Scan for the cell matching the given text and deliver its [x, y] coordinate at center. 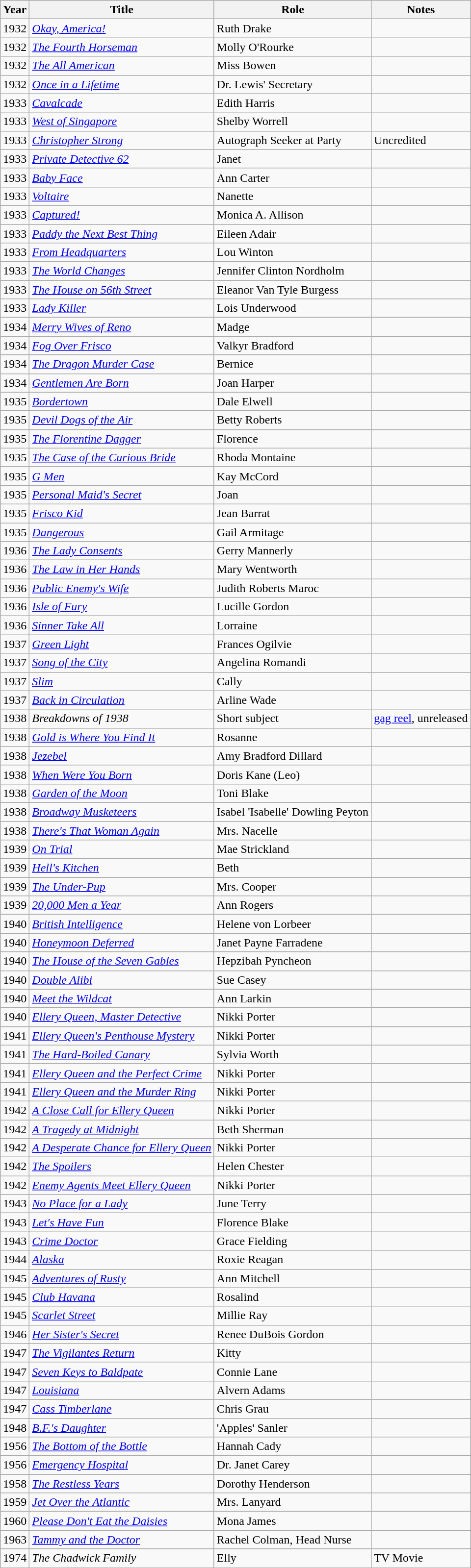
Ellery Queen and the Perfect Crime [122, 1073]
gag reel, unreleased [421, 719]
Monica A. Allison [292, 215]
The Under-Pup [122, 887]
Title [122, 10]
British Intelligence [122, 924]
Tammy and the Doctor [122, 1540]
Gold is Where You Find It [122, 737]
West of Singapore [122, 122]
The Spoilers [122, 1167]
Doris Kane (Leo) [292, 774]
Dale Elwell [292, 401]
Dr. Janet Carey [292, 1465]
Ann Mitchell [292, 1278]
Lorraine [292, 625]
Arline Wade [292, 700]
1963 [15, 1540]
Merry Wives of Reno [122, 327]
Miss Bowen [292, 66]
Grace Fielding [292, 1241]
Eileen Adair [292, 234]
Autograph Seeker at Party [292, 140]
Double Alibi [122, 980]
Christopher Strong [122, 140]
Kitty [292, 1353]
Valkyr Bradford [292, 346]
Okay, America! [122, 28]
Edith Harris [292, 103]
The House of the Seven Gables [122, 961]
Jennifer Clinton Nordholm [292, 271]
Lucille Gordon [292, 607]
Short subject [292, 719]
Uncredited [421, 140]
Ellery Queen, Master Detective [122, 1017]
The House on 56th Street [122, 290]
Ellery Queen's Penthouse Mystery [122, 1036]
Kay McCord [292, 476]
Cass Timberlane [122, 1409]
Hell's Kitchen [122, 868]
A Close Call for Ellery Queen [122, 1110]
The World Changes [122, 271]
Connie Lane [292, 1371]
Dr. Lewis' Secretary [292, 84]
Louisiana [122, 1390]
On Trial [122, 849]
1948 [15, 1428]
Paddy the Next Best Thing [122, 234]
Breakdowns of 1938 [122, 719]
Cally [292, 681]
The Fourth Horseman [122, 47]
Ellery Queen and the Murder Ring [122, 1092]
Notes [421, 10]
Alaska [122, 1260]
Elly [292, 1558]
Jet Over the Atlantic [122, 1502]
Captured! [122, 215]
Rhoda Montaine [292, 457]
Isabel 'Isabelle' Dowling Peyton [292, 812]
1959 [15, 1502]
Frisco Kid [122, 513]
Club Havana [122, 1297]
Devil Dogs of the Air [122, 420]
The Dragon Murder Case [122, 364]
Madge [292, 327]
Janet [292, 159]
The Law in Her Hands [122, 570]
Crime Doctor [122, 1241]
Once in a Lifetime [122, 84]
Personal Maid's Secret [122, 495]
Role [292, 10]
Garden of the Moon [122, 793]
Florence [292, 439]
Janet Payne Farradene [292, 943]
Millie Ray [292, 1316]
Hepzibah Pyncheon [292, 961]
Sinner Take All [122, 625]
Roxie Reagan [292, 1260]
Ann Carter [292, 177]
1960 [15, 1521]
Meet the Wildcat [122, 998]
There's That Woman Again [122, 831]
Bordertown [122, 401]
Mae Strickland [292, 849]
20,000 Men a Year [122, 905]
G Men [122, 476]
Gentlemen Are Born [122, 383]
Mrs. Cooper [292, 887]
Cavalcade [122, 103]
The Chadwick Family [122, 1558]
Public Enemy's Wife [122, 588]
Frances Ogilvie [292, 644]
Beth Sherman [292, 1129]
B.F.'s Daughter [122, 1428]
Helen Chester [292, 1167]
1946 [15, 1334]
Renee DuBois Gordon [292, 1334]
The Florentine Dagger [122, 439]
Dangerous [122, 532]
The Hard-Boiled Canary [122, 1054]
A Desperate Chance for Ellery Queen [122, 1148]
Let's Have Fun [122, 1222]
Mary Wentworth [292, 570]
TV Movie [421, 1558]
Seven Keys to Baldpate [122, 1371]
Ann Rogers [292, 905]
Dorothy Henderson [292, 1484]
Beth [292, 868]
Alvern Adams [292, 1390]
The All American [122, 66]
Rosanne [292, 737]
Ruth Drake [292, 28]
Adventures of Rusty [122, 1278]
'Apples' Sanler [292, 1428]
Voltaire [122, 196]
Nanette [292, 196]
Helene von Lorbeer [292, 924]
Florence Blake [292, 1222]
Ann Larkin [292, 998]
1974 [15, 1558]
Bernice [292, 364]
Mona James [292, 1521]
Emergency Hospital [122, 1465]
Angelina Romandi [292, 663]
Gail Armitage [292, 532]
Enemy Agents Meet Ellery Queen [122, 1185]
When Were You Born [122, 774]
The Bottom of the Bottle [122, 1446]
Rachel Colman, Head Nurse [292, 1540]
Betty Roberts [292, 420]
Sue Casey [292, 980]
Her Sister's Secret [122, 1334]
Molly O'Rourke [292, 47]
Mrs. Nacelle [292, 831]
Lady Killer [122, 308]
Joan Harper [292, 383]
From Headquarters [122, 252]
The Restless Years [122, 1484]
Hannah Cady [292, 1446]
Rosalind [292, 1297]
Honeymoon Deferred [122, 943]
Chris Grau [292, 1409]
Lou Winton [292, 252]
Shelby Worrell [292, 122]
Gerry Mannerly [292, 551]
Fog Over Frisco [122, 346]
Eleanor Van Tyle Burgess [292, 290]
Toni Blake [292, 793]
The Case of the Curious Bride [122, 457]
1944 [15, 1260]
Green Light [122, 644]
Sylvia Worth [292, 1054]
No Place for a Lady [122, 1204]
Please Don't Eat the Daisies [122, 1521]
Back in Circulation [122, 700]
Amy Bradford Dillard [292, 756]
Broadway Musketeers [122, 812]
Slim [122, 681]
Joan [292, 495]
Lois Underwood [292, 308]
Scarlet Street [122, 1316]
A Tragedy at Midnight [122, 1129]
Private Detective 62 [122, 159]
The Vigilantes Return [122, 1353]
The Lady Consents [122, 551]
Isle of Fury [122, 607]
1958 [15, 1484]
Jezebel [122, 756]
Year [15, 10]
Jean Barrat [292, 513]
Judith Roberts Maroc [292, 588]
Baby Face [122, 177]
June Terry [292, 1204]
Mrs. Lanyard [292, 1502]
Song of the City [122, 663]
